Provide the (x, y) coordinate of the cell's center where the given text is located.  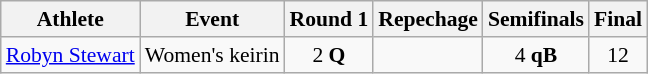
2 Q (330, 55)
Round 1 (330, 19)
Event (212, 19)
Athlete (70, 19)
Robyn Stewart (70, 55)
4 qB (536, 55)
12 (618, 55)
Repechage (428, 19)
Final (618, 19)
Semifinals (536, 19)
Women's keirin (212, 55)
